Determine the (X, Y) coordinate at the center of the cell enclosing the given text.  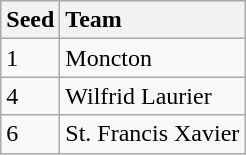
Wilfrid Laurier (152, 96)
Seed (30, 20)
1 (30, 58)
6 (30, 134)
4 (30, 96)
Team (152, 20)
St. Francis Xavier (152, 134)
Moncton (152, 58)
